Locate the cell with the specified text and output its [X, Y] center coordinate. 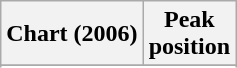
Chart (2006) [72, 34]
Peakposition [189, 34]
